For the text-containing cell, return its midpoint in [x, y] coordinate format. 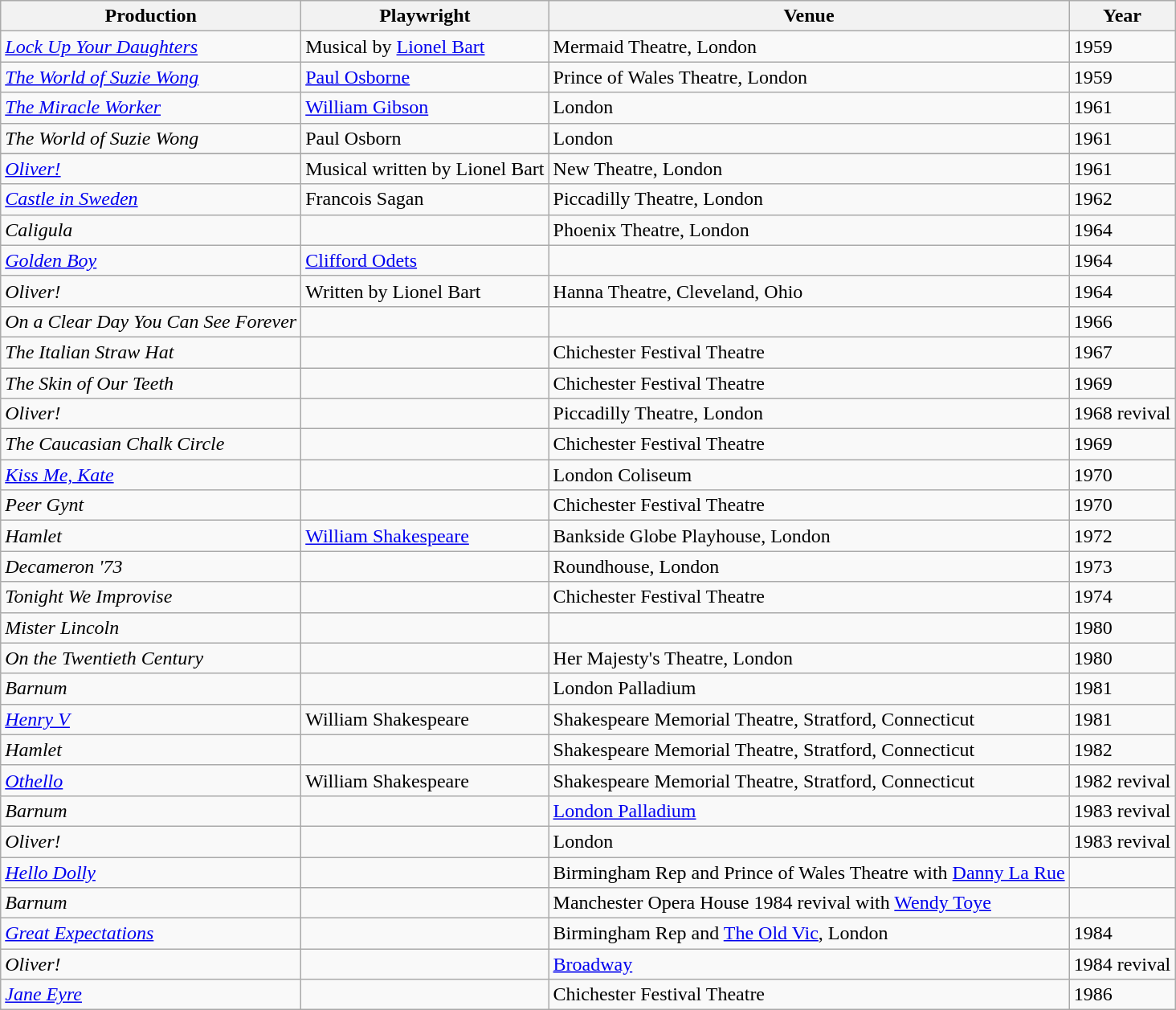
1974 [1122, 597]
London Coliseum [809, 475]
Tonight We Improvise [151, 597]
Francois Sagan [425, 199]
On the Twentieth Century [151, 658]
Great Expectations [151, 934]
Phoenix Theatre, London [809, 230]
1982 [1122, 750]
Manchester Opera House 1984 revival with Wendy Toye [809, 903]
Lock Up Your Daughters [151, 47]
Birmingham Rep and The Old Vic, London [809, 934]
William Gibson [425, 108]
Her Majesty's Theatre, London [809, 658]
Paul Osborne [425, 77]
Roundhouse, London [809, 566]
On a Clear Day You Can See Forever [151, 321]
Decameron '73 [151, 566]
Peer Gynt [151, 505]
1968 revival [1122, 414]
Paul Osborn [425, 138]
Prince of Wales Theatre, London [809, 77]
1967 [1122, 352]
1962 [1122, 199]
New Theatre, London [809, 169]
Hello Dolly [151, 872]
Broadway [809, 964]
The Skin of Our Teeth [151, 383]
Othello [151, 780]
Castle in Sweden [151, 199]
Musical written by Lionel Bart [425, 169]
Kiss Me, Kate [151, 475]
The Italian Straw Hat [151, 352]
The Caucasian Chalk Circle [151, 444]
The Miracle Worker [151, 108]
Musical by Lionel Bart [425, 47]
Hanna Theatre, Cleveland, Ohio [809, 291]
Production [151, 16]
Year [1122, 16]
1966 [1122, 321]
1984 [1122, 934]
Henry V [151, 719]
Playwright [425, 16]
Mister Lincoln [151, 628]
Venue [809, 16]
1986 [1122, 995]
Written by Lionel Bart [425, 291]
Clifford Odets [425, 260]
Bankside Globe Playhouse, London [809, 536]
1984 revival [1122, 964]
1982 revival [1122, 780]
1972 [1122, 536]
Jane Eyre [151, 995]
Birmingham Rep and Prince of Wales Theatre with Danny La Rue [809, 872]
Mermaid Theatre, London [809, 47]
1973 [1122, 566]
Golden Boy [151, 260]
Caligula [151, 230]
